For the text-containing cell, return its midpoint in (X, Y) coordinate format. 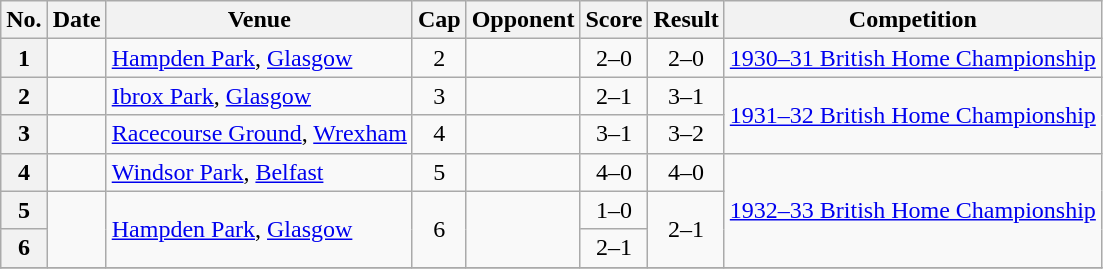
Cap (439, 20)
Result (686, 20)
3–2 (686, 134)
1–0 (614, 210)
1930–31 British Home Championship (912, 58)
Racecourse Ground, Wrexham (259, 134)
Opponent (523, 20)
Venue (259, 20)
Score (614, 20)
1932–33 British Home Championship (912, 210)
No. (24, 20)
Date (76, 20)
Ibrox Park, Glasgow (259, 96)
Windsor Park, Belfast (259, 172)
1931–32 British Home Championship (912, 115)
Competition (912, 20)
1 (24, 58)
